From the cell containing the given text, extract its center point as [X, Y] coordinate. 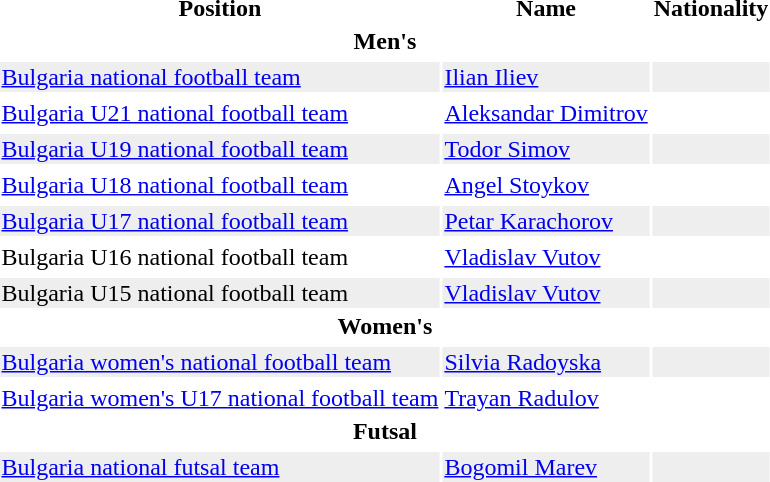
Bulgaria U18 national football team [220, 185]
Bulgaria U16 national football team [220, 257]
Bulgaria women's national football team [220, 362]
Futsal [385, 431]
Todor Simov [546, 149]
Angel Stoykov [546, 185]
Ilian Iliev [546, 77]
Bulgaria women's U17 national football team [220, 398]
Trayan Radulov [546, 398]
Bulgaria U21 national football team [220, 113]
Bulgaria U15 national football team [220, 293]
Bulgaria national football team [220, 77]
Silvia Radoyska [546, 362]
Petar Karachorov [546, 221]
Women's [385, 326]
Men's [385, 41]
Bogomil Marev [546, 467]
Bulgaria U19 national football team [220, 149]
Bulgaria national futsal team [220, 467]
Bulgaria U17 national football team [220, 221]
Aleksandar Dimitrov [546, 113]
